Locate the cell with the specified text and output its (x, y) center coordinate. 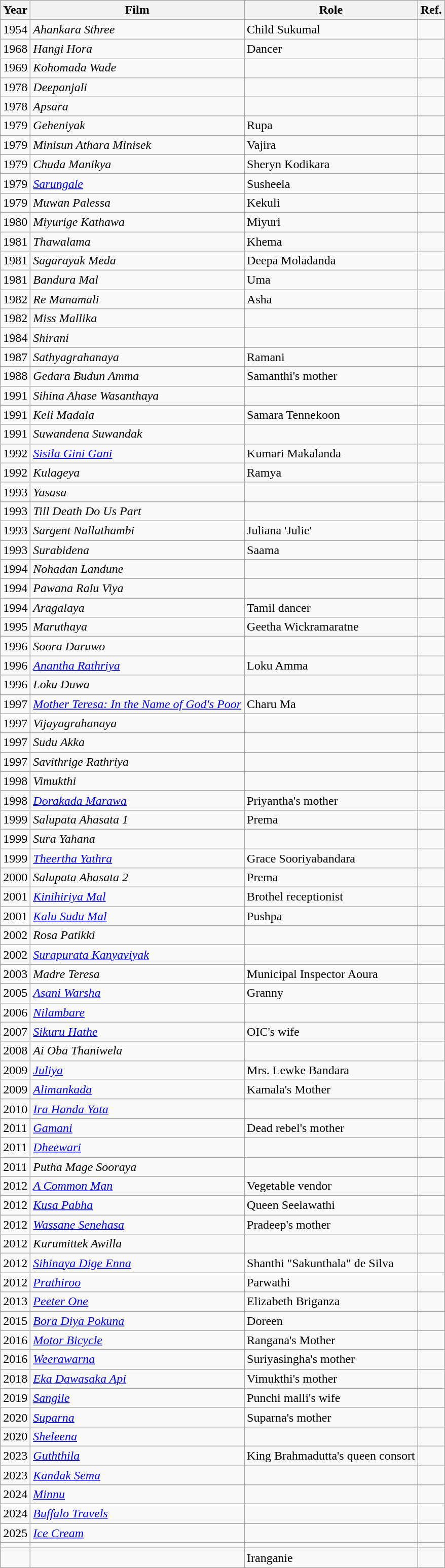
Alimankada (137, 1089)
Charu Ma (331, 704)
1987 (15, 357)
Kulageya (137, 473)
2015 (15, 1321)
Granny (331, 993)
Nilambare (137, 1012)
Iranganie (331, 1558)
1995 (15, 627)
Surabidena (137, 550)
Buffalo Travels (137, 1514)
Aragalaya (137, 608)
Pawana Ralu Viya (137, 589)
Shanthi "Sakunthala" de Silva (331, 1263)
Sarungale (137, 183)
Miyurige Kathawa (137, 222)
Salupata Ahasata 1 (137, 819)
Apsara (137, 106)
1969 (15, 68)
Loku Amma (331, 665)
Kandak Sema (137, 1475)
Till Death Do Us Part (137, 511)
Kalu Sudu Mal (137, 916)
2019 (15, 1398)
Khema (331, 242)
2018 (15, 1379)
King Brahmadutta's queen consort (331, 1456)
1968 (15, 49)
Doreen (331, 1321)
2005 (15, 993)
Geetha Wickramaratne (331, 627)
Maruthaya (137, 627)
Kinihiriya Mal (137, 897)
Theertha Yathra (137, 858)
Soora Daruwo (137, 646)
Ramya (331, 473)
Kohomada Wade (137, 68)
2000 (15, 878)
Chuda Manikya (137, 164)
Kekuli (331, 203)
Samara Tennekoon (331, 415)
Rosa Patikki (137, 935)
Geheniyak (137, 126)
Re Manamali (137, 299)
Child Sukumal (331, 29)
Gamani (137, 1128)
Grace Sooriyabandara (331, 858)
1954 (15, 29)
Madre Teresa (137, 974)
OIC's wife (331, 1032)
Kurumittek Awilla (137, 1244)
Peeter One (137, 1302)
Year (15, 10)
Putha Mage Sooraya (137, 1166)
Dead rebel's mother (331, 1128)
Loku Duwa (137, 685)
Tamil dancer (331, 608)
Uma (331, 280)
2003 (15, 974)
Dancer (331, 49)
Keli Madala (137, 415)
Municipal Inspector Aoura (331, 974)
Mother Teresa: In the Name of God's Poor (137, 704)
Suparna's mother (331, 1417)
Weerawarna (137, 1359)
2013 (15, 1302)
Film (137, 10)
Sisila Gini Gani (137, 453)
2010 (15, 1109)
Ira Handa Yata (137, 1109)
Queen Seelawathi (331, 1205)
Sangile (137, 1398)
1988 (15, 376)
2006 (15, 1012)
Motor Bicycle (137, 1340)
1980 (15, 222)
Bora Diya Pokuna (137, 1321)
Parwathi (331, 1282)
Savithrige Rathriya (137, 762)
Suparna (137, 1417)
1984 (15, 338)
Susheela (331, 183)
Hangi Hora (137, 49)
Vimukthi's mother (331, 1379)
Sathyagrahanaya (137, 357)
Sura Yahana (137, 839)
Kumari Makalanda (331, 453)
Juliya (137, 1070)
Priyantha's mother (331, 800)
Ramani (331, 357)
Pradeep's mother (331, 1225)
Ai Oba Thaniwela (137, 1051)
Vimukthi (137, 781)
A Common Man (137, 1186)
Dorakada Marawa (137, 800)
Rupa (331, 126)
Guththila (137, 1456)
Minisun Athara Minisek (137, 145)
Gedara Budun Amma (137, 376)
Ref. (431, 10)
Punchi malli's wife (331, 1398)
Thawalama (137, 242)
Nohadan Landune (137, 569)
Brothel receptionist (331, 897)
Vegetable vendor (331, 1186)
Prathiroo (137, 1282)
Deepanjali (137, 87)
Role (331, 10)
Sihinaya Dige Enna (137, 1263)
Sudu Akka (137, 742)
Sagarayak Meda (137, 261)
Salupata Ahasata 2 (137, 878)
Saama (331, 550)
Suwandena Suwandak (137, 434)
2008 (15, 1051)
Bandura Mal (137, 280)
Elizabeth Briganza (331, 1302)
Juliana 'Julie' (331, 530)
Kamala's Mother (331, 1089)
Vajira (331, 145)
Shirani (137, 338)
Rangana's Mother (331, 1340)
2007 (15, 1032)
Asha (331, 299)
Minnu (137, 1495)
Mrs. Lewke Bandara (331, 1070)
2025 (15, 1533)
Asani Warsha (137, 993)
Miss Mallika (137, 319)
Yasasa (137, 492)
Sikuru Hathe (137, 1032)
Kusa Pabha (137, 1205)
Wassane Senehasa (137, 1225)
Deepa Moladanda (331, 261)
Anantha Rathriya (137, 665)
Samanthi's mother (331, 376)
Sargent Nallathambi (137, 530)
Sihina Ahase Wasanthaya (137, 396)
Ahankara Sthree (137, 29)
Dheewari (137, 1147)
Pushpa (331, 916)
Surapurata Kanyaviyak (137, 955)
Eka Dawasaka Api (137, 1379)
Sheryn Kodikara (331, 164)
Sheleena (137, 1436)
Suriyasingha's mother (331, 1359)
Ice Cream (137, 1533)
Vijayagrahanaya (137, 723)
Muwan Palessa (137, 203)
Miyuri (331, 222)
